Find where the given text appears and provide that cell's center as (x, y) coordinate. 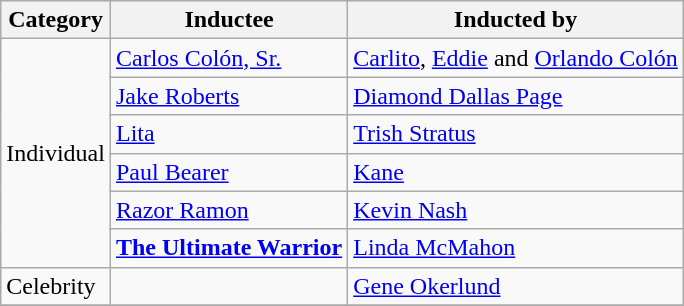
Kevin Nash (516, 210)
Category (56, 20)
Carlos Colón, Sr. (228, 58)
Jake Roberts (228, 96)
Gene Okerlund (516, 286)
Lita (228, 134)
Kane (516, 172)
The Ultimate Warrior (228, 248)
Individual (56, 153)
Trish Stratus (516, 134)
Razor Ramon (228, 210)
Paul Bearer (228, 172)
Diamond Dallas Page (516, 96)
Celebrity (56, 286)
Inductee (228, 20)
Linda McMahon (516, 248)
Carlito, Eddie and Orlando Colón (516, 58)
Inducted by (516, 20)
